Return the [x, y] coordinate for the center point of the cell that contains the specified text.  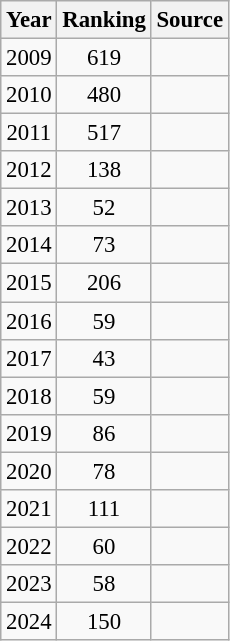
Year [29, 20]
73 [104, 245]
52 [104, 208]
517 [104, 133]
Source [190, 20]
2009 [29, 58]
2018 [29, 396]
2010 [29, 95]
111 [104, 509]
86 [104, 433]
2012 [29, 170]
78 [104, 471]
150 [104, 621]
2017 [29, 358]
43 [104, 358]
2022 [29, 546]
2024 [29, 621]
Ranking [104, 20]
2011 [29, 133]
619 [104, 58]
60 [104, 546]
2019 [29, 433]
2020 [29, 471]
2021 [29, 509]
480 [104, 95]
2016 [29, 321]
58 [104, 584]
2015 [29, 283]
138 [104, 170]
2014 [29, 245]
2023 [29, 584]
2013 [29, 208]
206 [104, 283]
